Extract the (X, Y) coordinate from the center of the cell holding the provided text.  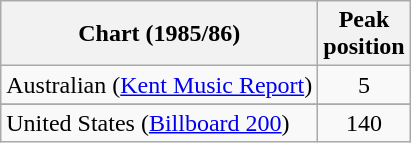
United States (Billboard 200) (160, 123)
Chart (1985/86) (160, 34)
140 (364, 123)
Australian (Kent Music Report) (160, 85)
Peakposition (364, 34)
5 (364, 85)
